Pinpoint the cell where the given text exists, returning its (x, y) midpoint coordinate. 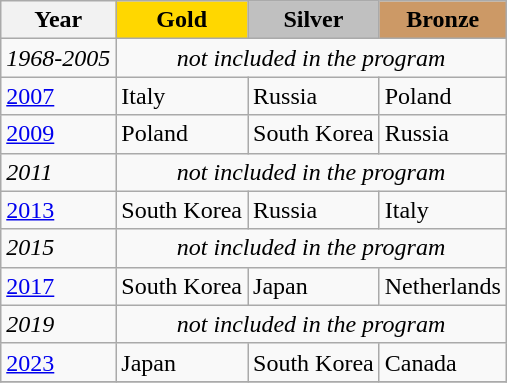
Year (58, 20)
2015 (58, 248)
2023 (58, 362)
2011 (58, 172)
2009 (58, 134)
2019 (58, 324)
Bronze (442, 20)
Silver (314, 20)
1968-2005 (58, 58)
2007 (58, 96)
Netherlands (442, 286)
Canada (442, 362)
Gold (182, 20)
2017 (58, 286)
2013 (58, 210)
